Pinpoint the cell where the given text exists, returning its [X, Y] midpoint coordinate. 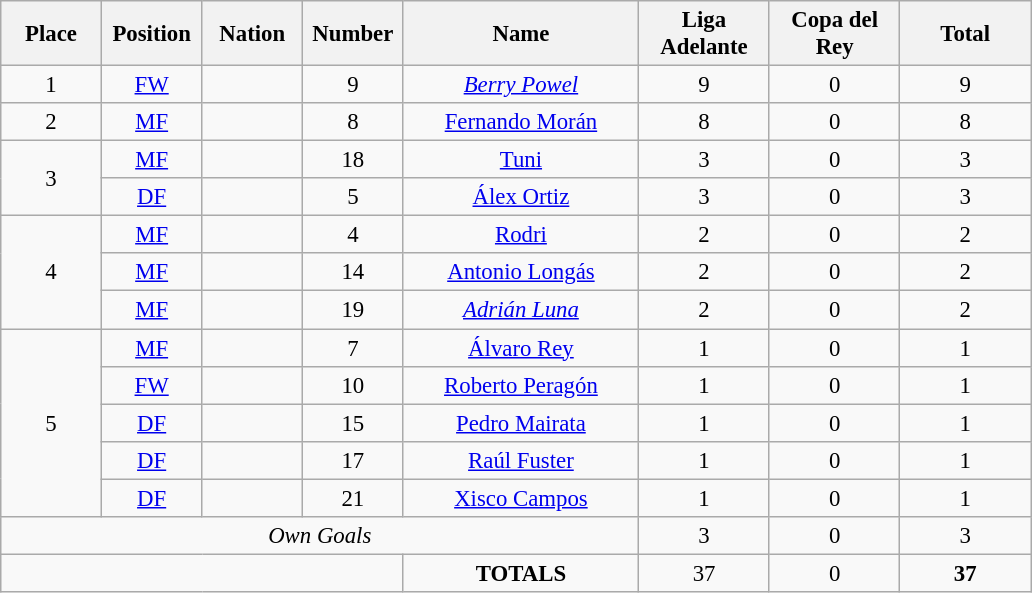
18 [354, 160]
21 [354, 498]
Raúl Fuster [521, 460]
Álex Ortiz [521, 197]
Rodri [521, 235]
Álvaro Rey [521, 348]
Pedro Mairata [521, 423]
Roberto Peragón [521, 385]
Place [52, 34]
Fernando Morán [521, 122]
Berry Powel [521, 85]
TOTALS [521, 573]
Position [152, 34]
15 [354, 423]
Xisco Campos [521, 498]
7 [354, 348]
19 [354, 310]
10 [354, 385]
17 [354, 460]
14 [354, 273]
Adrián Luna [521, 310]
Total [966, 34]
Number [354, 34]
Antonio Longás [521, 273]
Copa del Rey [834, 34]
Nation [252, 34]
Tuni [521, 160]
Name [521, 34]
Liga Adelante [704, 34]
Own Goals [320, 536]
